Determine the [X, Y] coordinate at the center of the cell enclosing the given text.  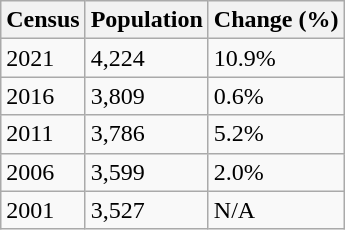
2006 [43, 172]
N/A [276, 210]
Change (%) [276, 20]
3,809 [146, 96]
Population [146, 20]
2016 [43, 96]
2011 [43, 134]
10.9% [276, 58]
2001 [43, 210]
3,527 [146, 210]
4,224 [146, 58]
2021 [43, 58]
2.0% [276, 172]
3,786 [146, 134]
Census [43, 20]
3,599 [146, 172]
0.6% [276, 96]
5.2% [276, 134]
